Provide the (x, y) coordinate of the cell's center where the given text is located.  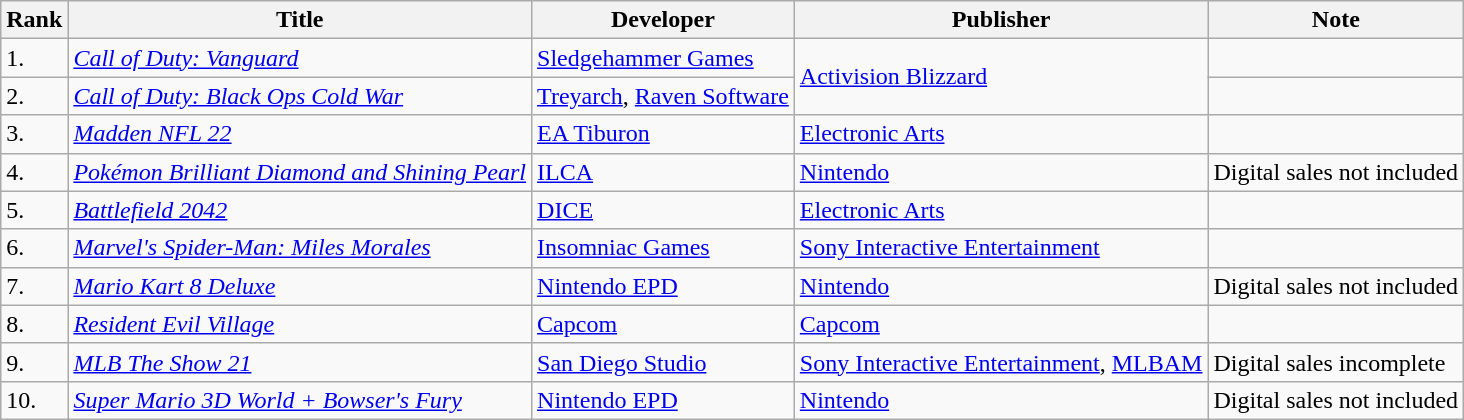
Sledgehammer Games (664, 58)
Insomniac Games (664, 248)
8. (34, 324)
Sony Interactive Entertainment, MLBAM (1001, 362)
Digital sales incomplete (1336, 362)
Publisher (1001, 20)
ILCA (664, 172)
Treyarch, Raven Software (664, 96)
Rank (34, 20)
EA Tiburon (664, 134)
3. (34, 134)
Developer (664, 20)
Mario Kart 8 Deluxe (300, 286)
MLB The Show 21 (300, 362)
Call of Duty: Black Ops Cold War (300, 96)
10. (34, 400)
Madden NFL 22 (300, 134)
DICE (664, 210)
Marvel's Spider-Man: Miles Morales (300, 248)
Pokémon Brilliant Diamond and Shining Pearl (300, 172)
Sony Interactive Entertainment (1001, 248)
1. (34, 58)
2. (34, 96)
Super Mario 3D World + Bowser's Fury (300, 400)
Note (1336, 20)
6. (34, 248)
9. (34, 362)
Battlefield 2042 (300, 210)
Resident Evil Village (300, 324)
5. (34, 210)
Call of Duty: Vanguard (300, 58)
Activision Blizzard (1001, 77)
San Diego Studio (664, 362)
7. (34, 286)
4. (34, 172)
Title (300, 20)
